Capture the cell that displays the provided text and extract its (x, y) central coordinate. 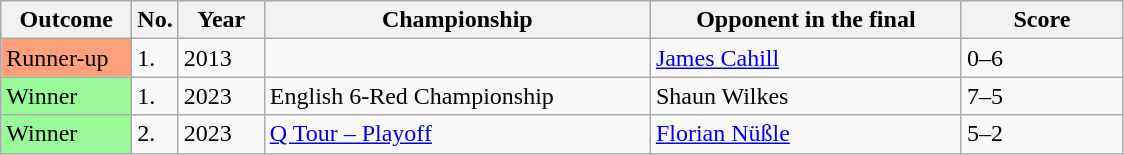
Score (1042, 20)
2013 (221, 58)
No. (155, 20)
0–6 (1042, 58)
Q Tour – Playoff (457, 134)
Florian Nüßle (806, 134)
Runner-up (66, 58)
English 6-Red Championship (457, 96)
James Cahill (806, 58)
Championship (457, 20)
7–5 (1042, 96)
Shaun Wilkes (806, 96)
Opponent in the final (806, 20)
2. (155, 134)
Year (221, 20)
5–2 (1042, 134)
Outcome (66, 20)
